Find where the given text appears and provide that cell's center as (x, y) coordinate. 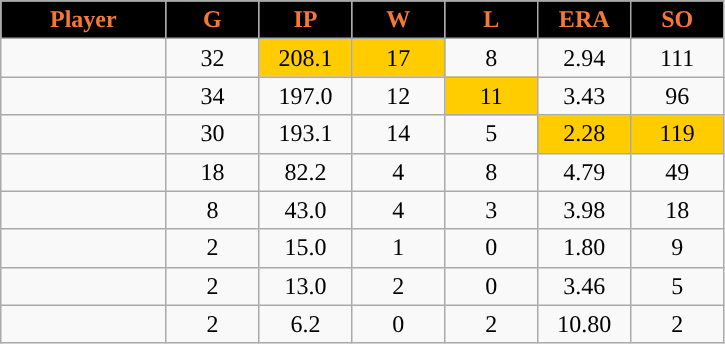
17 (398, 58)
4.79 (584, 172)
W (398, 20)
L (492, 20)
1.80 (584, 248)
1 (398, 248)
3 (492, 210)
193.1 (306, 134)
96 (678, 96)
11 (492, 96)
Player (84, 20)
13.0 (306, 286)
2.28 (584, 134)
15.0 (306, 248)
49 (678, 172)
IP (306, 20)
10.80 (584, 324)
ERA (584, 20)
12 (398, 96)
32 (212, 58)
82.2 (306, 172)
9 (678, 248)
30 (212, 134)
208.1 (306, 58)
119 (678, 134)
43.0 (306, 210)
197.0 (306, 96)
3.98 (584, 210)
34 (212, 96)
6.2 (306, 324)
3.43 (584, 96)
SO (678, 20)
G (212, 20)
14 (398, 134)
111 (678, 58)
3.46 (584, 286)
2.94 (584, 58)
